Find where the given text appears and provide that cell's center as (x, y) coordinate. 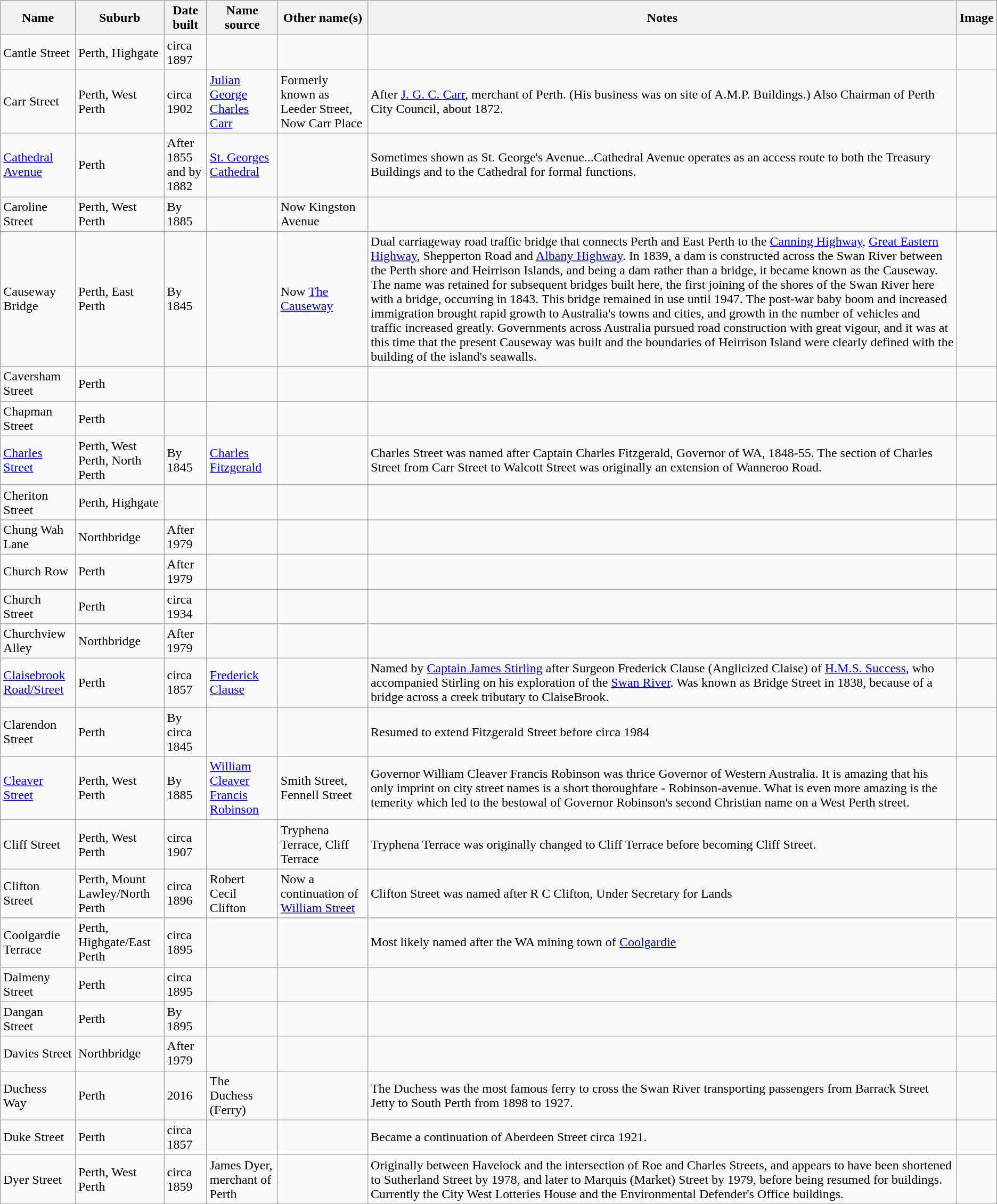
Suburb (119, 18)
Tryphena Terrace was originally changed to Cliff Terrace before becoming Cliff Street. (663, 844)
Most likely named after the WA mining town of Coolgardie (663, 942)
Perth, West Perth, North Perth (119, 460)
Carr Street (38, 101)
After 1855 and by 1882 (185, 165)
Cleaver Street (38, 788)
Charles Fitzgerald (242, 460)
Chapman Street (38, 419)
circa 1902 (185, 101)
Now Kingston Avenue (323, 214)
The Duchess was the most famous ferry to cross the Swan River transporting passengers from Barrack Street Jetty to South Perth from 1898 to 1927. (663, 1095)
Caversham Street (38, 384)
Coolgardie Terrace (38, 942)
Notes (663, 18)
Tryphena Terrace, Cliff Terrace (323, 844)
Cathedral Avenue (38, 165)
Dangan Street (38, 1019)
Became a continuation of Aberdeen Street circa 1921. (663, 1137)
Cheriton Street (38, 502)
circa 1907 (185, 844)
Caroline Street (38, 214)
Clifton Street was named after R C Clifton, Under Secretary for Lands (663, 893)
Perth, East Perth (119, 299)
Church Street (38, 606)
Name source (242, 18)
Dalmeny Street (38, 985)
By 1895 (185, 1019)
Image (977, 18)
By circa 1845 (185, 732)
St. Georges Cathedral (242, 165)
Julian George Charles Carr (242, 101)
circa 1859 (185, 1179)
Davies Street (38, 1054)
Churchview Alley (38, 641)
2016 (185, 1095)
Chung Wah Lane (38, 537)
Clifton Street (38, 893)
Cantle Street (38, 52)
Dyer Street (38, 1179)
James Dyer, merchant of Perth (242, 1179)
Resumed to extend Fitzgerald Street before circa 1984 (663, 732)
Now The Causeway (323, 299)
circa 1934 (185, 606)
William Cleaver Francis Robinson (242, 788)
Perth, Mount Lawley/North Perth (119, 893)
Date built (185, 18)
Smith Street, Fennell Street (323, 788)
Claisebrook Road/Street (38, 683)
Cliff Street (38, 844)
Causeway Bridge (38, 299)
Clarendon Street (38, 732)
After J. G. C. Carr, merchant of Perth. (His business was on site of A.M.P. Buildings.) Also Chairman of Perth City Council, about 1872. (663, 101)
circa 1897 (185, 52)
Duke Street (38, 1137)
Now a continuation of William Street (323, 893)
Church Row (38, 571)
Other name(s) (323, 18)
The Duchess (Ferry) (242, 1095)
circa 1896 (185, 893)
Perth, Highgate/East Perth (119, 942)
Frederick Clause (242, 683)
Charles Street (38, 460)
Name (38, 18)
Robert Cecil Clifton (242, 893)
Formerly known as Leeder Street, Now Carr Place (323, 101)
Duchess Way (38, 1095)
